Determine the (x, y) coordinate at the center of the cell enclosing the given text.  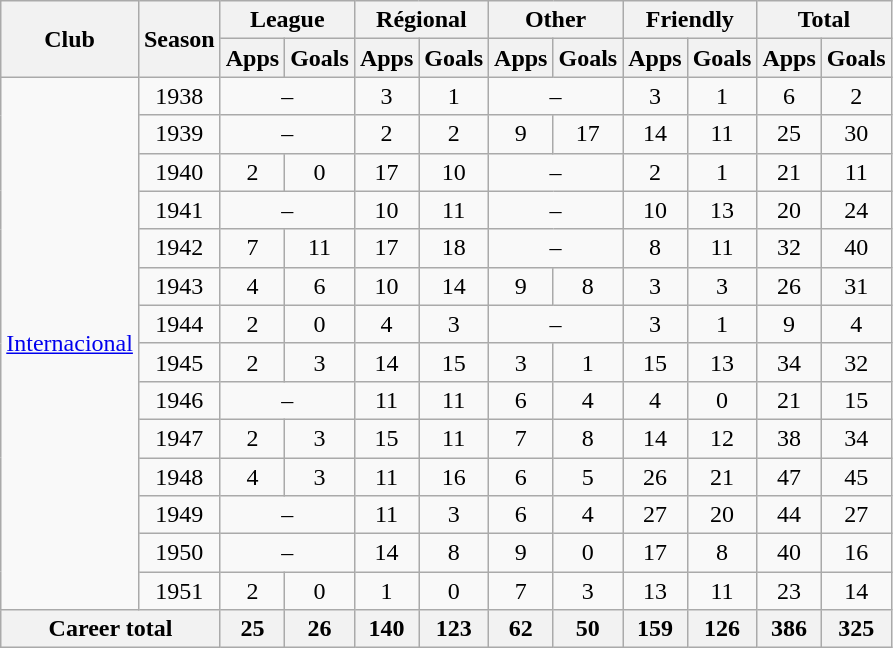
1941 (179, 210)
1939 (179, 134)
5 (588, 477)
Club (70, 39)
23 (789, 591)
1943 (179, 286)
126 (722, 629)
Season (179, 39)
31 (856, 286)
1942 (179, 248)
1940 (179, 172)
1944 (179, 324)
159 (655, 629)
1945 (179, 362)
140 (386, 629)
325 (856, 629)
38 (789, 438)
Career total (110, 629)
24 (856, 210)
1946 (179, 400)
47 (789, 477)
Internacional (70, 344)
12 (722, 438)
30 (856, 134)
1950 (179, 553)
1949 (179, 515)
18 (454, 248)
Régional (421, 20)
44 (789, 515)
Total (824, 20)
386 (789, 629)
1938 (179, 96)
123 (454, 629)
Friendly (690, 20)
Other (556, 20)
1947 (179, 438)
1948 (179, 477)
50 (588, 629)
League (287, 20)
45 (856, 477)
1951 (179, 591)
62 (521, 629)
